Detect which cell encompasses the target text, then output its (x, y) center coordinate. 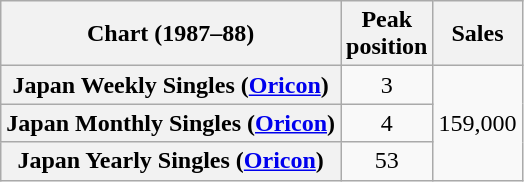
Sales (478, 34)
Japan Monthly Singles (Oricon) (171, 123)
Japan Weekly Singles (Oricon) (171, 85)
53 (387, 161)
3 (387, 85)
Japan Yearly Singles (Oricon) (171, 161)
Peakposition (387, 34)
4 (387, 123)
Chart (1987–88) (171, 34)
159,000 (478, 123)
